Detect which cell encompasses the target text, then output its [x, y] center coordinate. 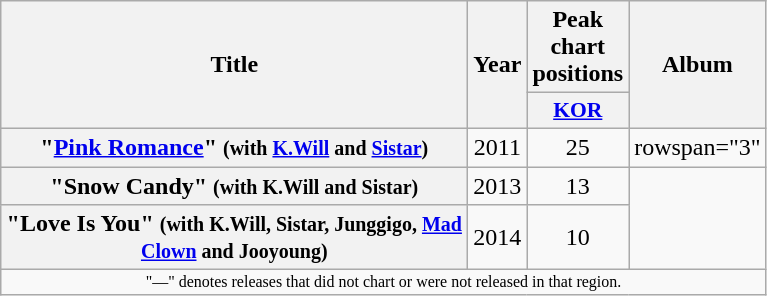
25 [578, 147]
Title [234, 65]
Peak chart positions [578, 47]
Album [698, 65]
"Love Is You" (with K.Will, Sistar, Junggigo, Mad Clown and Jooyoung) [234, 238]
KOR [578, 111]
"—" denotes releases that did not chart or were not released in that region. [384, 282]
"Snow Candy" (with K.Will and Sistar) [234, 185]
2014 [498, 238]
13 [578, 185]
"Pink Romance" (with K.Will and Sistar) [234, 147]
2013 [498, 185]
2011 [498, 147]
rowspan="3" [698, 147]
10 [578, 238]
Year [498, 65]
